Pinpoint the cell where the given text exists, returning its (x, y) midpoint coordinate. 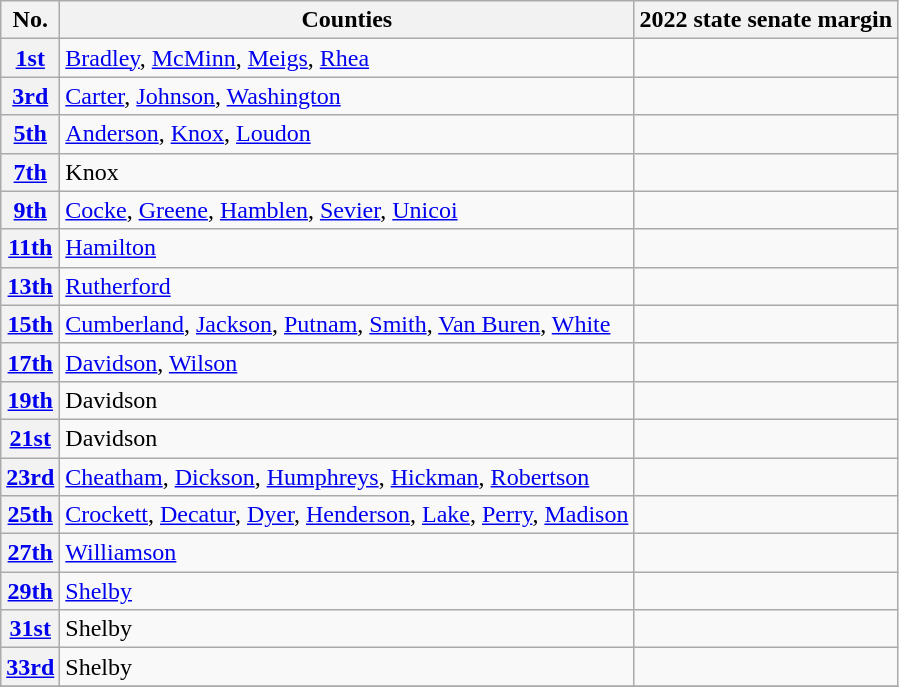
Counties (347, 20)
31st (30, 629)
15th (30, 324)
23rd (30, 477)
Davidson, Wilson (347, 362)
19th (30, 400)
5th (30, 134)
Hamilton (347, 248)
Anderson, Knox, Loudon (347, 134)
11th (30, 248)
27th (30, 553)
7th (30, 172)
9th (30, 210)
Knox (347, 172)
Williamson (347, 553)
Cumberland, Jackson, Putnam, Smith, Van Buren, White (347, 324)
25th (30, 515)
17th (30, 362)
3rd (30, 96)
Rutherford (347, 286)
Cocke, Greene, Hamblen, Sevier, Unicoi (347, 210)
Cheatham, Dickson, Humphreys, Hickman, Robertson (347, 477)
No. (30, 20)
21st (30, 438)
Bradley, McMinn, Meigs, Rhea (347, 58)
2022 state senate margin (766, 20)
Carter, Johnson, Washington (347, 96)
29th (30, 591)
13th (30, 286)
1st (30, 58)
33rd (30, 667)
Crockett, Decatur, Dyer, Henderson, Lake, Perry, Madison (347, 515)
